Provide the (X, Y) coordinate of the cell's center where the given text is located.  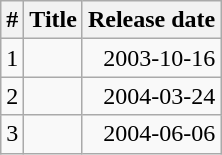
2004-06-06 (151, 134)
2 (12, 96)
Title (54, 20)
Release date (151, 20)
2004-03-24 (151, 96)
3 (12, 134)
1 (12, 58)
2003-10-16 (151, 58)
# (12, 20)
